Capture the cell that displays the provided text and extract its (X, Y) central coordinate. 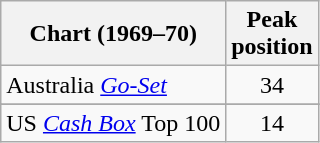
Chart (1969–70) (114, 34)
US Cash Box Top 100 (114, 123)
34 (272, 85)
Australia Go-Set (114, 85)
Peakposition (272, 34)
14 (272, 123)
